Locate the cell with the specified text and output its [X, Y] center coordinate. 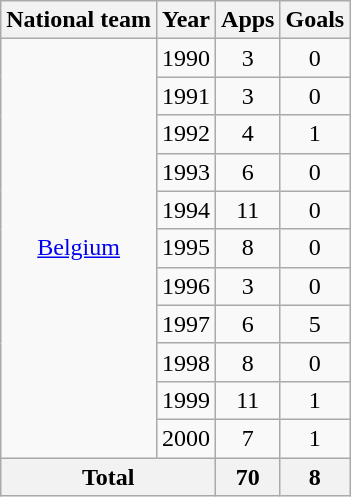
70 [248, 477]
Total [108, 477]
Apps [248, 20]
1990 [186, 58]
1992 [186, 134]
1997 [186, 324]
1998 [186, 362]
1994 [186, 210]
5 [315, 324]
7 [248, 438]
Goals [315, 20]
1995 [186, 248]
1996 [186, 286]
Belgium [79, 248]
4 [248, 134]
National team [79, 20]
1993 [186, 172]
1999 [186, 400]
Year [186, 20]
2000 [186, 438]
1991 [186, 96]
